Identify which cell holds the provided text, then report its [X, Y] central coordinate. 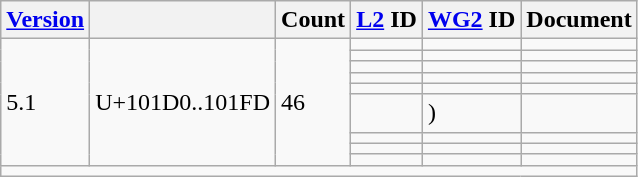
) [471, 113]
Document [579, 20]
U+101D0..101FD [183, 102]
Count [314, 20]
WG2 ID [471, 20]
46 [314, 102]
5.1 [46, 102]
Version [46, 20]
L2 ID [387, 20]
